From the cell containing the given text, extract its center point as (X, Y) coordinate. 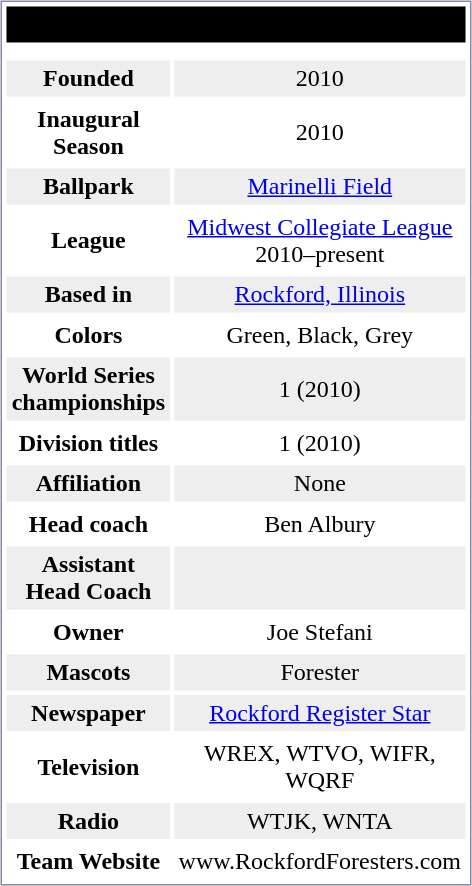
Joe Stefani (320, 632)
WREX, WTVO, WIFR, WQRF (320, 768)
Colors (88, 335)
Division titles (88, 443)
Midwest Collegiate League 2010–present (320, 240)
Rockford Register Star (320, 713)
Ben Albury (320, 524)
Head coach (88, 524)
League (88, 240)
Owner (88, 632)
World Series championships (88, 390)
Mascots (88, 672)
Marinelli Field (320, 186)
None (320, 484)
Team Website (88, 862)
Based in (88, 294)
www.RockfordForesters.com (320, 862)
Affiliation (88, 484)
Forester (320, 672)
WTJK, WNTA (320, 821)
Ballpark (88, 186)
Founded (88, 78)
Television (88, 768)
Rockford, Illinois (320, 294)
Assistant Head Coach (88, 578)
Inaugural Season (88, 132)
Newspaper (88, 713)
Rockford Foresters (236, 24)
Radio (88, 821)
Green, Black, Grey (320, 335)
